Determine the (X, Y) coordinate at the center of the cell enclosing the given text.  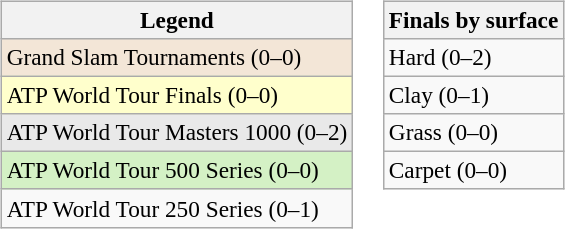
Grass (0–0) (473, 133)
Finals by surface (473, 20)
Grand Slam Tournaments (0–0) (176, 57)
ATP World Tour 500 Series (0–0) (176, 171)
ATP World Tour Finals (0–0) (176, 95)
ATP World Tour 250 Series (0–1) (176, 208)
Clay (0–1) (473, 95)
ATP World Tour Masters 1000 (0–2) (176, 133)
Carpet (0–0) (473, 171)
Hard (0–2) (473, 57)
Legend (176, 20)
